Determine the [x, y] coordinate at the center of the cell enclosing the given text.  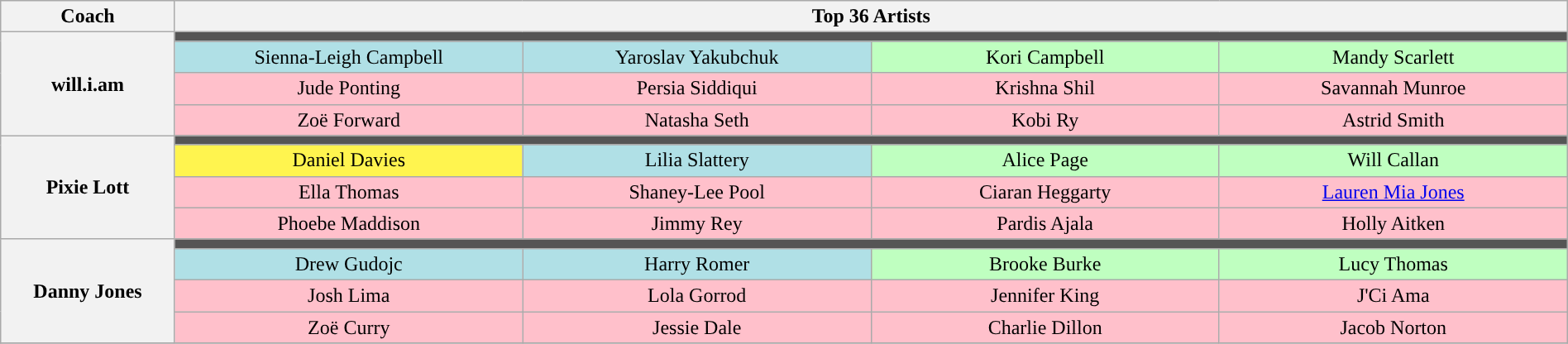
Zoë Curry [349, 327]
Lauren Mia Jones [1393, 192]
Alice Page [1045, 160]
Krishna Shil [1045, 88]
Pardis Ajala [1045, 223]
Brooke Burke [1045, 264]
Lola Gorrod [696, 295]
Harry Romer [696, 264]
Jennifer King [1045, 295]
Pixie Lott [88, 187]
J'Ci Ama [1393, 295]
Daniel Davies [349, 160]
Lilia Slattery [696, 160]
Sienna-Leigh Campbell [349, 57]
Danny Jones [88, 291]
Kobi Ry [1045, 120]
Natasha Seth [696, 120]
Ella Thomas [349, 192]
Phoebe Maddison [349, 223]
Kori Campbell [1045, 57]
Savannah Munroe [1393, 88]
Ciaran Heggarty [1045, 192]
Jude Ponting [349, 88]
Jimmy Rey [696, 223]
Jacob Norton [1393, 327]
Lucy Thomas [1393, 264]
Josh Lima [349, 295]
Holly Aitken [1393, 223]
Astrid Smith [1393, 120]
Yaroslav Yakubchuk [696, 57]
Jessie Dale [696, 327]
Zoë Forward [349, 120]
Top 36 Artists [871, 17]
Persia Siddiqui [696, 88]
Coach [88, 17]
will.i.am [88, 84]
Drew Gudojc [349, 264]
Charlie Dillon [1045, 327]
Will Callan [1393, 160]
Mandy Scarlett [1393, 57]
Shaney-Lee Pool [696, 192]
